Provide the [x, y] coordinate of the cell's center where the given text is located.  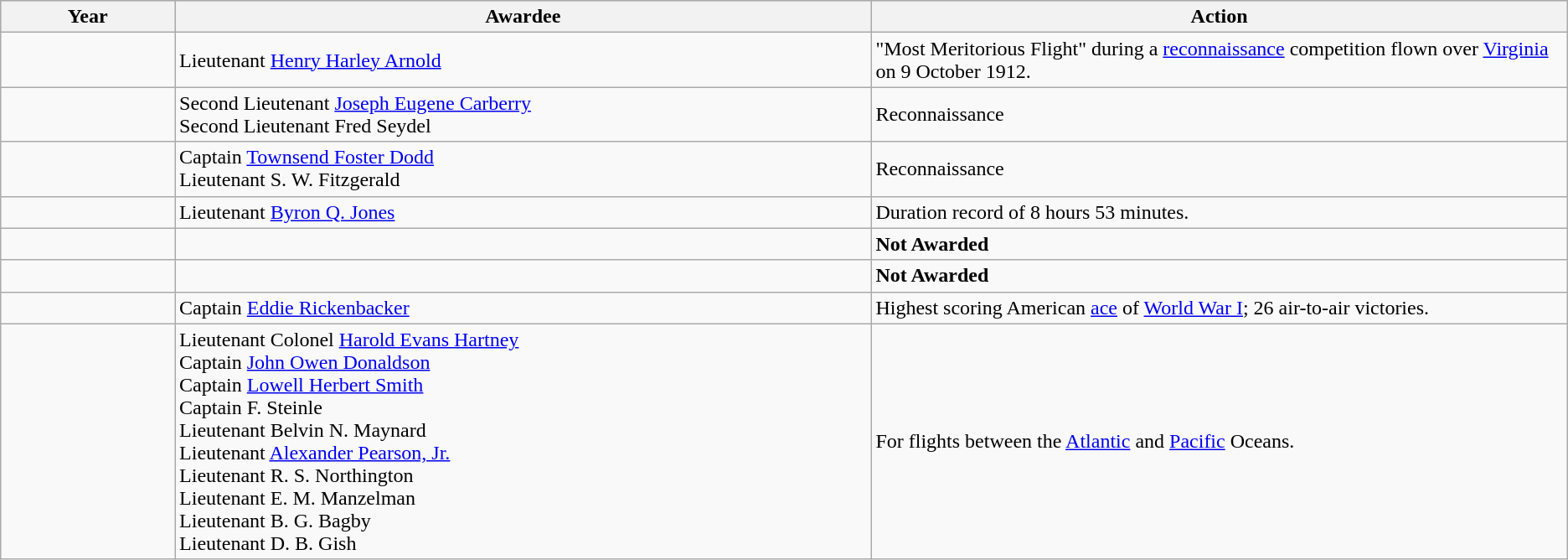
Duration record of 8 hours 53 minutes. [1220, 212]
Action [1220, 17]
Lieutenant Byron Q. Jones [523, 212]
Lieutenant Henry Harley Arnold [523, 60]
Awardee [523, 17]
Highest scoring American ace of World War I; 26 air-to-air victories. [1220, 308]
Second Lieutenant Joseph Eugene CarberrySecond Lieutenant Fred Seydel [523, 114]
"Most Meritorious Flight" during a reconnaissance competition flown over Virginia on 9 October 1912. [1220, 60]
For flights between the Atlantic and Pacific Oceans. [1220, 441]
Year [88, 17]
Captain Eddie Rickenbacker [523, 308]
Captain Townsend Foster DoddLieutenant S. W. Fitzgerald [523, 169]
